Determine the (x, y) coordinate at the center of the cell enclosing the given text.  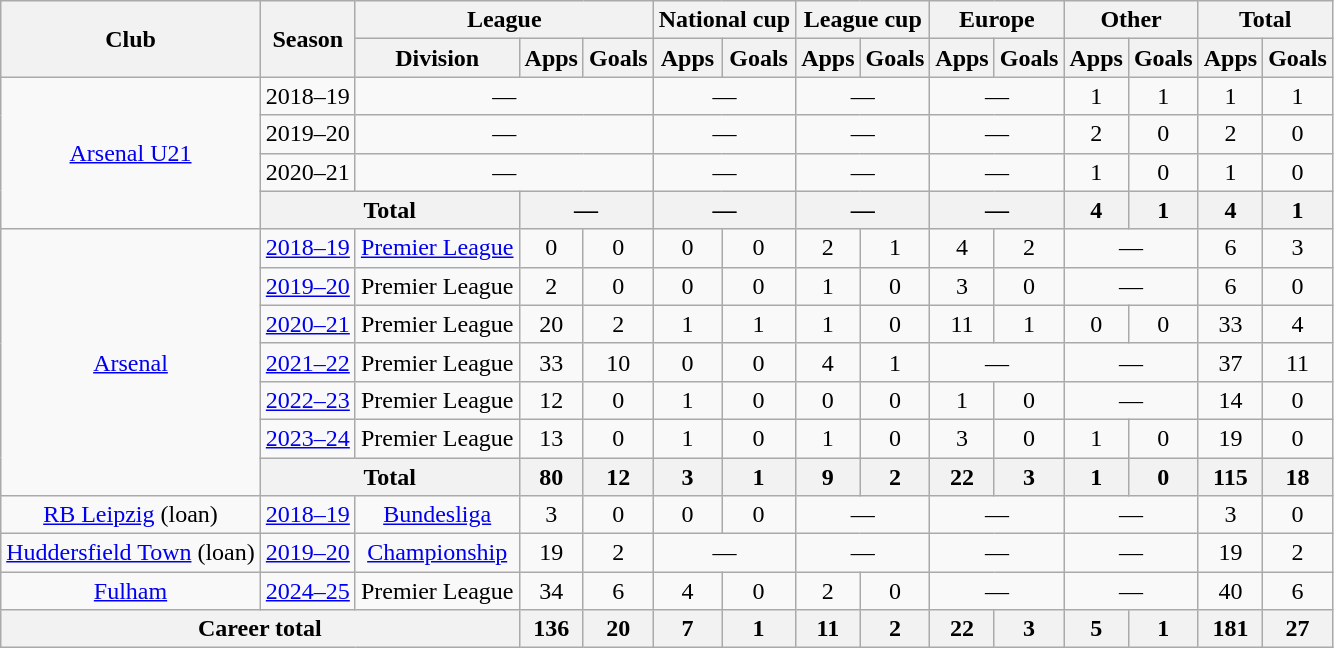
Division (437, 58)
League cup (863, 20)
14 (1230, 400)
Club (131, 39)
Europe (997, 20)
37 (1230, 362)
Other (1131, 20)
7 (687, 629)
2021–22 (308, 362)
9 (828, 477)
RB Leipzig (loan) (131, 515)
Bundesliga (437, 515)
10 (618, 362)
Arsenal U21 (131, 153)
27 (1298, 629)
80 (551, 477)
Fulham (131, 591)
40 (1230, 591)
2022–23 (308, 400)
34 (551, 591)
2024–25 (308, 591)
Career total (260, 629)
Championship (437, 553)
Season (308, 39)
18 (1298, 477)
League (504, 20)
13 (551, 438)
National cup (724, 20)
2023–24 (308, 438)
181 (1230, 629)
Huddersfield Town (loan) (131, 553)
136 (551, 629)
115 (1230, 477)
Arsenal (131, 362)
5 (1096, 629)
